Identify which cell holds the provided text, then report its (x, y) central coordinate. 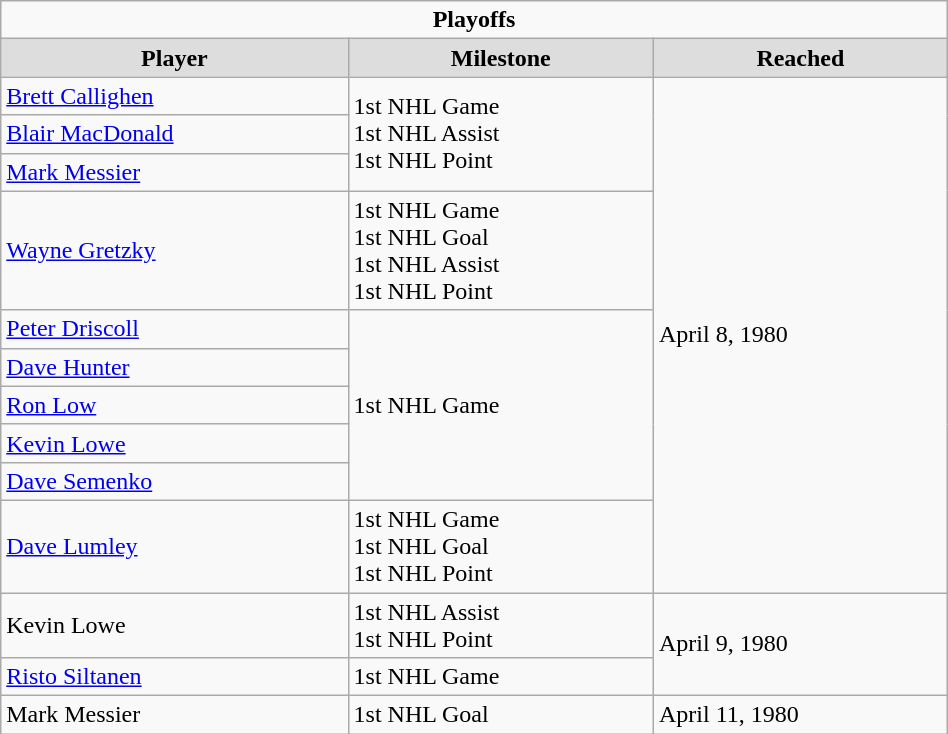
April 8, 1980 (800, 335)
Risto Siltanen (174, 677)
Dave Hunter (174, 367)
Dave Lumley (174, 546)
1st NHL Assist1st NHL Point (500, 624)
Reached (800, 58)
Brett Callighen (174, 96)
Peter Driscoll (174, 329)
Playoffs (474, 20)
Dave Semenko (174, 481)
Blair MacDonald (174, 134)
1st NHL Game1st NHL Goal1st NHL Point (500, 546)
April 9, 1980 (800, 644)
1st NHL Game1st NHL Assist1st NHL Point (500, 134)
Milestone (500, 58)
April 11, 1980 (800, 715)
1st NHL Goal (500, 715)
1st NHL Game1st NHL Goal1st NHL Assist1st NHL Point (500, 250)
Ron Low (174, 405)
Player (174, 58)
Wayne Gretzky (174, 250)
